Output the [X, Y] coordinate of the center of the cell containing the given text.  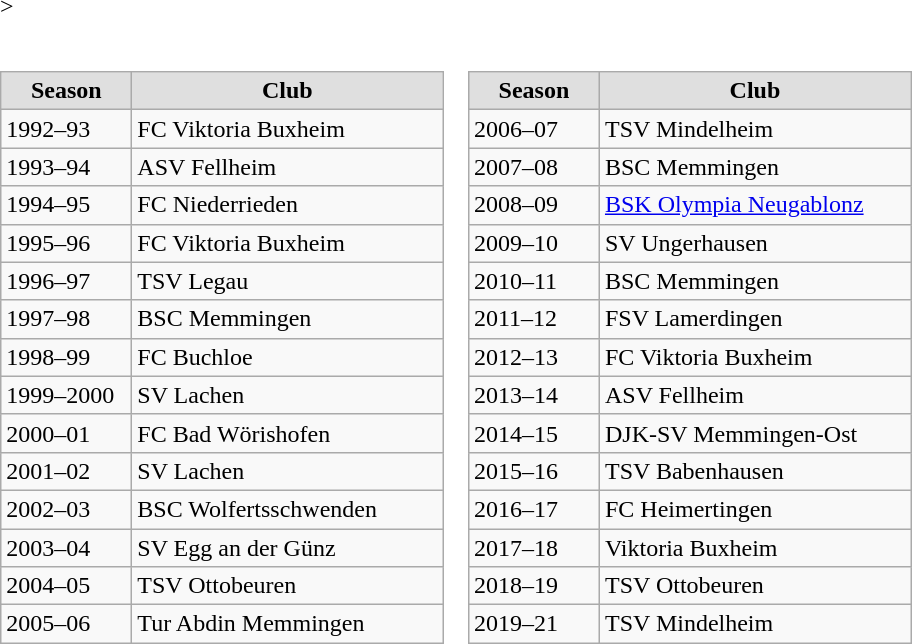
2007–08 [534, 167]
SV Egg an der Günz [288, 547]
1993–94 [66, 167]
BSC Wolfertsschwenden [288, 509]
2003–04 [66, 547]
TSV Legau [288, 281]
Tur Abdin Memmingen [288, 624]
FC Niederrieden [288, 205]
2010–11 [534, 281]
2009–10 [534, 243]
1997–98 [66, 319]
TSV Babenhausen [754, 471]
FC Buchloe [288, 357]
2013–14 [534, 395]
FC Bad Wörishofen [288, 433]
2018–19 [534, 586]
2016–17 [534, 509]
2000–01 [66, 433]
FSV Lamerdingen [754, 319]
2015–16 [534, 471]
2011–12 [534, 319]
SV Ungerhausen [754, 243]
2002–03 [66, 509]
2004–05 [66, 586]
1996–97 [66, 281]
Viktoria Buxheim [754, 547]
2017–18 [534, 547]
2005–06 [66, 624]
2019–21 [534, 624]
2006–07 [534, 129]
2012–13 [534, 357]
2008–09 [534, 205]
1999–2000 [66, 395]
2001–02 [66, 471]
FC Heimertingen [754, 509]
1992–93 [66, 129]
1994–95 [66, 205]
DJK-SV Memmingen-Ost [754, 433]
1995–96 [66, 243]
2014–15 [534, 433]
1998–99 [66, 357]
BSK Olympia Neugablonz [754, 205]
